Output the [x, y] coordinate of the center of the cell containing the given text.  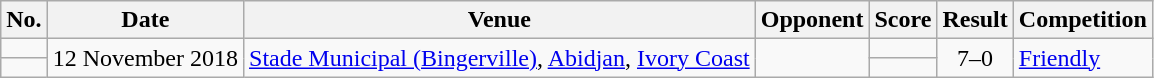
Result [975, 20]
Competition [1082, 20]
Score [903, 20]
7–0 [975, 58]
Opponent [812, 20]
No. [24, 20]
Date [145, 20]
Venue [500, 20]
Stade Municipal (Bingerville), Abidjan, Ivory Coast [500, 58]
Friendly [1082, 58]
12 November 2018 [145, 58]
